Find where the given text appears and provide that cell's center as [X, Y] coordinate. 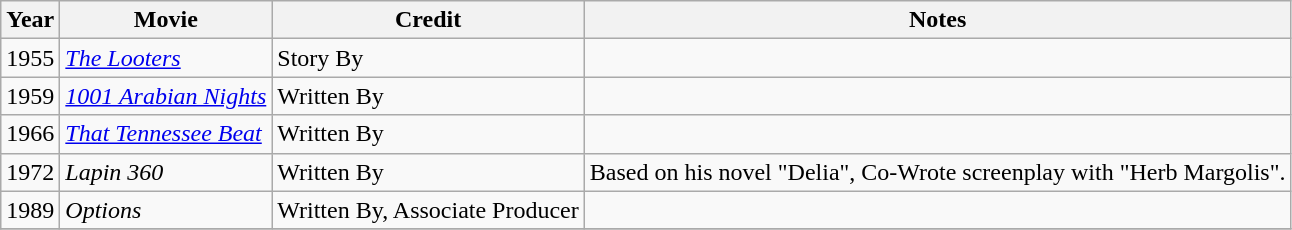
1959 [30, 96]
1955 [30, 58]
1972 [30, 172]
Movie [166, 20]
The Looters [166, 58]
Options [166, 210]
Lapin 360 [166, 172]
That Tennessee Beat [166, 134]
1966 [30, 134]
Year [30, 20]
Notes [938, 20]
Credit [428, 20]
Story By [428, 58]
Written By, Associate Producer [428, 210]
Based on his novel "Delia", Co-Wrote screenplay with "Herb Margolis". [938, 172]
1989 [30, 210]
1001 Arabian Nights [166, 96]
